Return the [x, y] coordinate for the center point of the cell that contains the specified text.  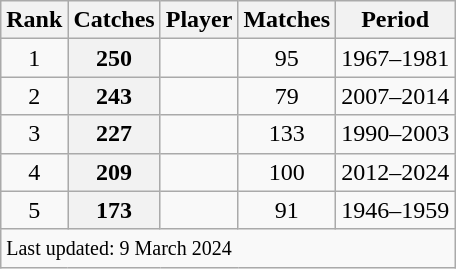
1 [34, 58]
91 [287, 210]
243 [114, 96]
Period [396, 20]
133 [287, 134]
Last updated: 9 March 2024 [228, 248]
Catches [114, 20]
5 [34, 210]
1967–1981 [396, 58]
173 [114, 210]
100 [287, 172]
227 [114, 134]
79 [287, 96]
95 [287, 58]
3 [34, 134]
4 [34, 172]
Player [199, 20]
2007–2014 [396, 96]
250 [114, 58]
1946–1959 [396, 210]
209 [114, 172]
1990–2003 [396, 134]
Rank [34, 20]
Matches [287, 20]
2 [34, 96]
2012–2024 [396, 172]
